Return [X, Y] of the center of cell containing provided text 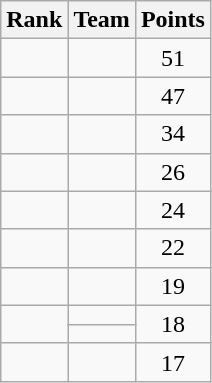
24 [172, 210]
Points [172, 20]
47 [172, 96]
22 [172, 248]
19 [172, 286]
34 [172, 134]
Team [102, 20]
17 [172, 362]
26 [172, 172]
Rank [34, 20]
51 [172, 58]
18 [172, 324]
